Pinpoint the cell where the given text exists, returning its (x, y) midpoint coordinate. 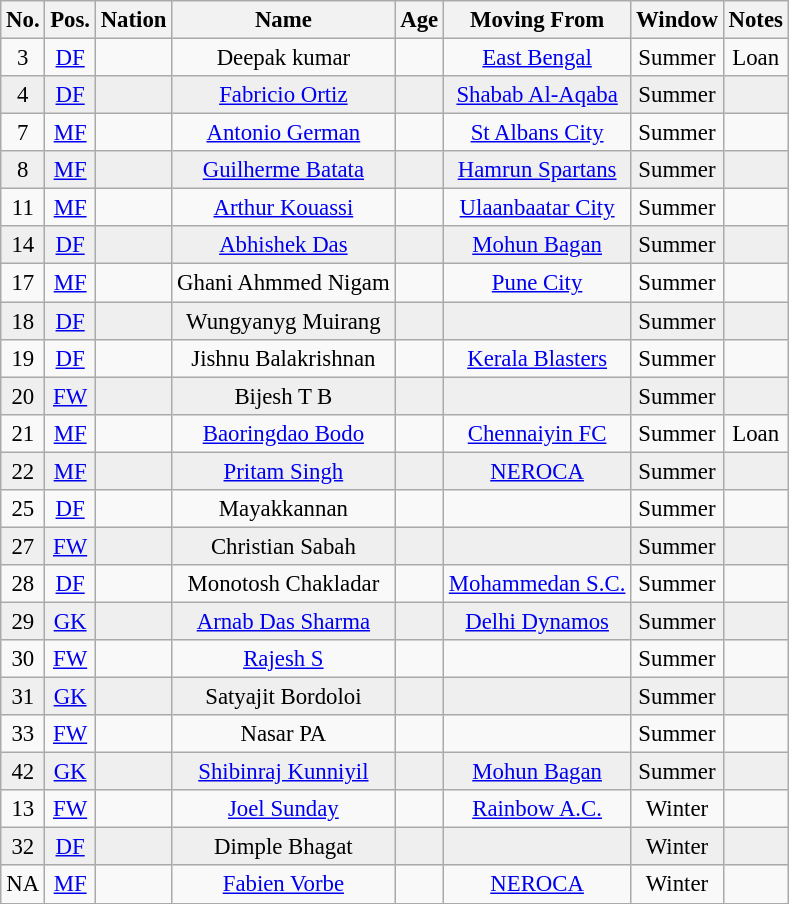
Moving From (538, 20)
Jishnu Balakrishnan (284, 358)
4 (23, 95)
22 (23, 471)
Wungyanyg Muirang (284, 321)
Fabien Vorbe (284, 885)
27 (23, 546)
32 (23, 847)
No. (23, 20)
42 (23, 772)
Monotosh Chakladar (284, 584)
Name (284, 20)
Rainbow A.C. (538, 809)
20 (23, 396)
Kerala Blasters (538, 358)
Abhishek Das (284, 245)
7 (23, 133)
33 (23, 734)
Age (420, 20)
Shabab Al-Aqaba (538, 95)
Antonio German (284, 133)
13 (23, 809)
18 (23, 321)
East Bengal (538, 58)
Satyajit Bordoloi (284, 697)
Bijesh T B (284, 396)
Hamrun Spartans (538, 170)
NA (23, 885)
31 (23, 697)
Nasar PA (284, 734)
Dimple Bhagat (284, 847)
Guilherme Batata (284, 170)
Nation (133, 20)
Notes (756, 20)
30 (23, 659)
28 (23, 584)
29 (23, 621)
25 (23, 509)
Mayakkannan (284, 509)
Delhi Dynamos (538, 621)
14 (23, 245)
11 (23, 208)
Arnab Das Sharma (284, 621)
Arthur Kouassi (284, 208)
Fabricio Ortiz (284, 95)
Shibinraj Kunniyil (284, 772)
Mohammedan S.C. (538, 584)
Joel Sunday (284, 809)
Rajesh S (284, 659)
Window (677, 20)
Christian Sabah (284, 546)
19 (23, 358)
3 (23, 58)
Baoringdao Bodo (284, 433)
Ghani Ahmmed Nigam (284, 283)
Pos. (70, 20)
St Albans City (538, 133)
Chennaiyin FC (538, 433)
Pritam Singh (284, 471)
17 (23, 283)
21 (23, 433)
8 (23, 170)
Deepak kumar (284, 58)
Pune City (538, 283)
Ulaanbaatar City (538, 208)
